For the text-containing cell, return its midpoint in (X, Y) coordinate format. 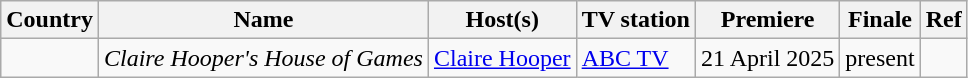
21 April 2025 (767, 58)
Claire Hooper's House of Games (263, 58)
ABC TV (636, 58)
Premiere (767, 20)
Finale (880, 20)
TV station (636, 20)
Host(s) (502, 20)
present (880, 58)
Ref (944, 20)
Name (263, 20)
Claire Hooper (502, 58)
Country (50, 20)
